For the text-containing cell, return its midpoint in [X, Y] coordinate format. 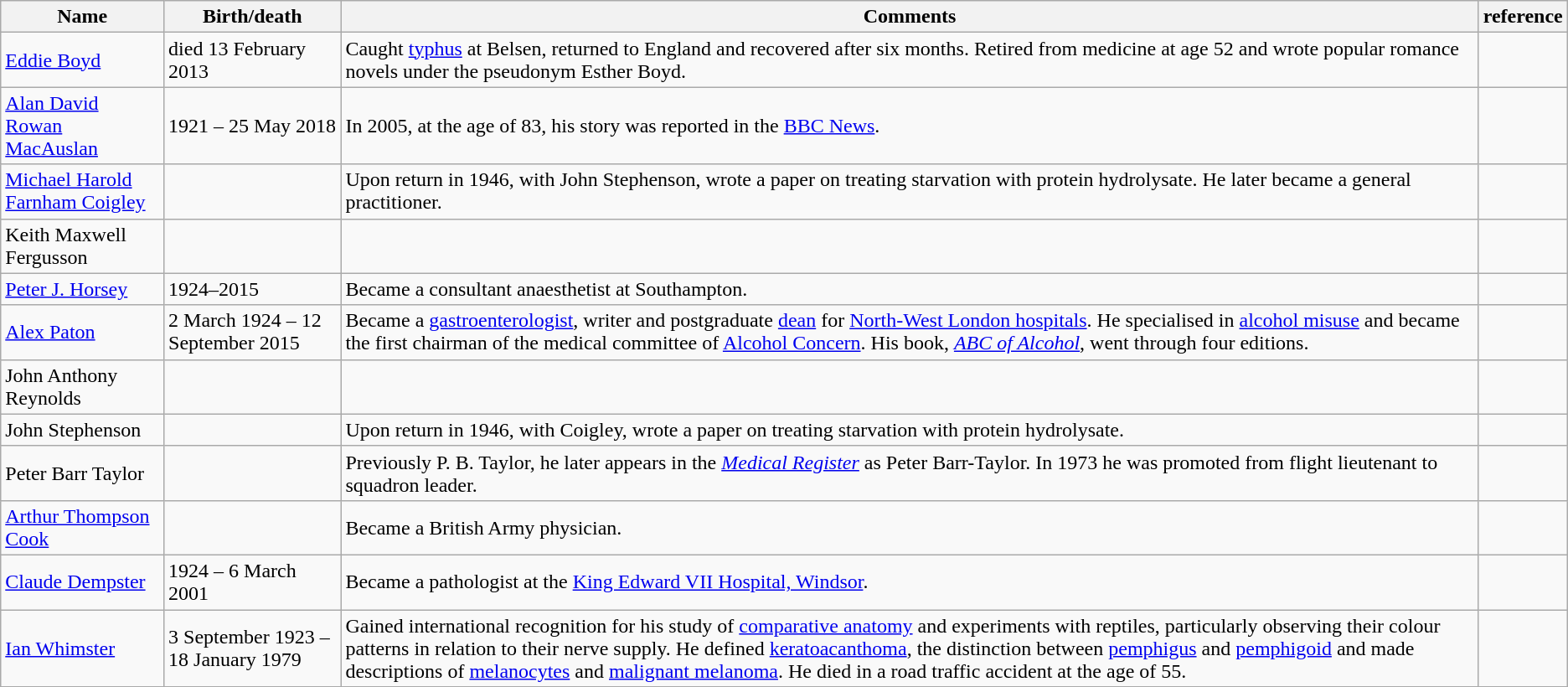
Upon return in 1946, with Coigley, wrote a paper on treating starvation with protein hydrolysate. [910, 430]
Arthur Thompson Cook [82, 528]
Peter J. Horsey [82, 289]
Became a pathologist at the King Edward VII Hospital, Windsor. [910, 581]
Name [82, 17]
Upon return in 1946, with John Stephenson, wrote a paper on treating starvation with protein hydrolysate. He later became a general practitioner. [910, 191]
1921 – 25 May 2018 [253, 126]
3 September 1923 – 18 January 1979 [253, 648]
2 March 1924 – 12 September 2015 [253, 332]
Alex Paton [82, 332]
Alan David Rowan MacAuslan [82, 126]
In 2005, at the age of 83, his story was reported in the BBC News. [910, 126]
John Anthony Reynolds [82, 387]
John Stephenson [82, 430]
Michael Harold Farnham Coigley [82, 191]
Peter Barr Taylor [82, 473]
Keith Maxwell Fergusson [82, 246]
died 13 February 2013 [253, 60]
Birth/death [253, 17]
Eddie Boyd [82, 60]
Claude Dempster [82, 581]
1924 – 6 March 2001 [253, 581]
Became a British Army physician. [910, 528]
1924–2015 [253, 289]
Comments [910, 17]
Became a consultant anaesthetist at Southampton. [910, 289]
reference [1523, 17]
Ian Whimster [82, 648]
